Extract the (x, y) coordinate from the center of the cell holding the provided text.  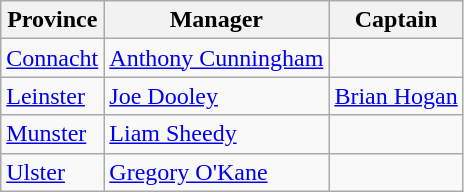
Munster (52, 134)
Brian Hogan (396, 96)
Connacht (52, 58)
Ulster (52, 172)
Province (52, 20)
Manager (216, 20)
Leinster (52, 96)
Captain (396, 20)
Joe Dooley (216, 96)
Anthony Cunningham (216, 58)
Liam Sheedy (216, 134)
Gregory O'Kane (216, 172)
